Detect which cell encompasses the target text, then output its (X, Y) center coordinate. 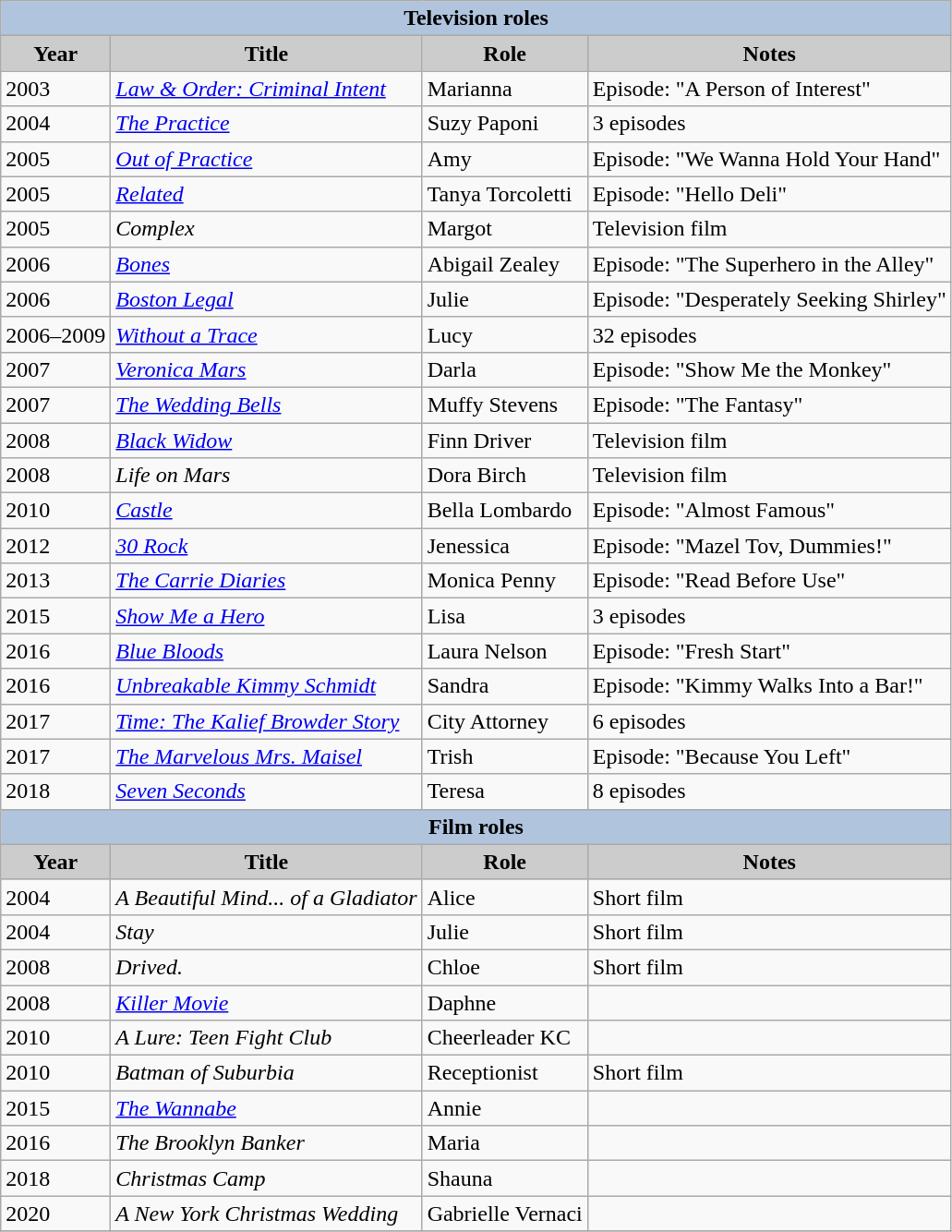
Episode: "Fresh Start" (769, 651)
Killer Movie (266, 1002)
Sandra (504, 686)
Margot (504, 229)
Tanya Torcoletti (504, 194)
Boston Legal (266, 299)
Episode: "A Person of Interest" (769, 89)
The Practice (266, 124)
Teresa (504, 791)
Amy (504, 159)
Complex (266, 229)
Episode: "Almost Famous" (769, 511)
Life on Mars (266, 476)
Darla (504, 369)
Episode: "We Wanna Hold Your Hand" (769, 159)
A Beautiful Mind... of a Gladiator (266, 897)
2003 (55, 89)
Marianna (504, 89)
Bella Lombardo (504, 511)
Bones (266, 264)
Drived. (266, 967)
Dora Birch (504, 476)
Episode: "Mazel Tov, Dummies!" (769, 546)
Episode: "Desperately Seeking Shirley" (769, 299)
The Marvelous Mrs. Maisel (266, 756)
A Lure: Teen Fight Club (266, 1038)
Monica Penny (504, 581)
Annie (504, 1108)
Without a Trace (266, 334)
The Wedding Bells (266, 405)
Daphne (504, 1002)
Stay (266, 932)
Law & Order: Criminal Intent (266, 89)
Show Me a Hero (266, 616)
2013 (55, 581)
Episode: "Hello Deli" (769, 194)
Batman of Suburbia (266, 1073)
2012 (55, 546)
Muffy Stevens (504, 405)
Christmas Camp (266, 1178)
Receptionist (504, 1073)
Time: The Kalief Browder Story (266, 721)
Related (266, 194)
Episode: "Read Before Use" (769, 581)
City Attorney (504, 721)
Cheerleader KC (504, 1038)
30 Rock (266, 546)
The Wannabe (266, 1108)
Unbreakable Kimmy Schmidt (266, 686)
Lisa (504, 616)
Episode: "Show Me the Monkey" (769, 369)
Black Widow (266, 441)
The Brooklyn Banker (266, 1143)
Episode: "Because You Left" (769, 756)
Lucy (504, 334)
2020 (55, 1214)
Abigail Zealey (504, 264)
Episode: "Kimmy Walks Into a Bar!" (769, 686)
Finn Driver (504, 441)
Gabrielle Vernaci (504, 1214)
Veronica Mars (266, 369)
8 episodes (769, 791)
32 episodes (769, 334)
Television roles (476, 18)
Trish (504, 756)
2006–2009 (55, 334)
Episode: "The Superhero in the Alley" (769, 264)
Film roles (476, 827)
Alice (504, 897)
Out of Practice (266, 159)
Castle (266, 511)
Chloe (504, 967)
Laura Nelson (504, 651)
Maria (504, 1143)
Blue Bloods (266, 651)
6 episodes (769, 721)
Seven Seconds (266, 791)
Shauna (504, 1178)
A New York Christmas Wedding (266, 1214)
The Carrie Diaries (266, 581)
Jenessica (504, 546)
Episode: "The Fantasy" (769, 405)
Suzy Paponi (504, 124)
